Identify which cell holds the provided text, then report its (x, y) central coordinate. 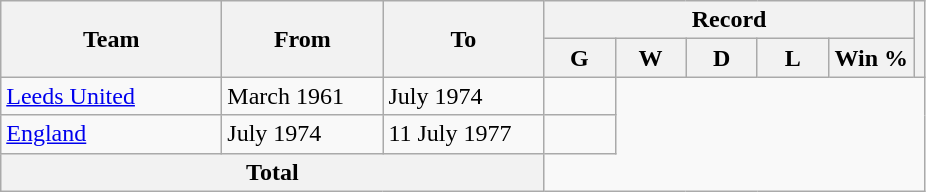
W (650, 58)
March 1961 (302, 96)
Win % (871, 58)
England (112, 134)
From (302, 39)
To (464, 39)
Record (729, 20)
Leeds United (112, 96)
Total (272, 172)
D (722, 58)
G (580, 58)
11 July 1977 (464, 134)
L (792, 58)
Team (112, 39)
